Return the [x, y] coordinate for the center point of the cell that contains the specified text.  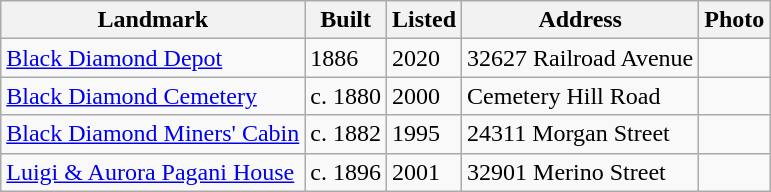
Address [580, 20]
Built [346, 20]
2001 [424, 172]
2000 [424, 96]
Listed [424, 20]
c. 1896 [346, 172]
Landmark [153, 20]
Cemetery Hill Road [580, 96]
Black Diamond Miners' Cabin [153, 134]
c. 1880 [346, 96]
32901 Merino Street [580, 172]
Black Diamond Depot [153, 58]
24311 Morgan Street [580, 134]
2020 [424, 58]
1886 [346, 58]
Photo [734, 20]
Black Diamond Cemetery [153, 96]
32627 Railroad Avenue [580, 58]
1995 [424, 134]
c. 1882 [346, 134]
Luigi & Aurora Pagani House [153, 172]
